Identify which cell holds the provided text, then report its [X, Y] central coordinate. 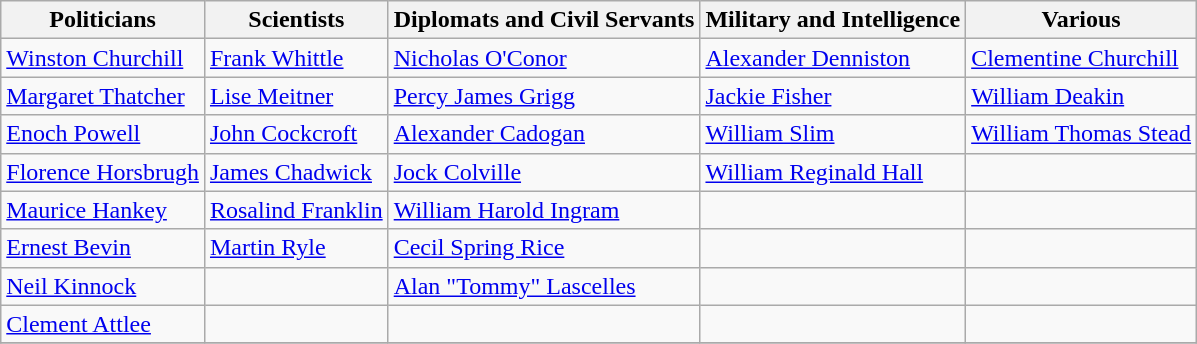
Percy James Grigg [544, 96]
William Deakin [1082, 96]
William Thomas Stead [1082, 134]
Clementine Churchill [1082, 58]
Cecil Spring Rice [544, 248]
Jock Colville [544, 172]
Maurice Hankey [103, 210]
William Reginald Hall [833, 172]
Frank Whittle [296, 58]
Florence Horsbrugh [103, 172]
Enoch Powell [103, 134]
Nicholas O'Conor [544, 58]
Scientists [296, 20]
Alan "Tommy" Lascelles [544, 286]
Martin Ryle [296, 248]
William Harold Ingram [544, 210]
Rosalind Franklin [296, 210]
James Chadwick [296, 172]
Diplomats and Civil Servants [544, 20]
Politicians [103, 20]
Margaret Thatcher [103, 96]
Various [1082, 20]
Alexander Denniston [833, 58]
Jackie Fisher [833, 96]
Alexander Cadogan [544, 134]
Lise Meitner [296, 96]
Military and Intelligence [833, 20]
Neil Kinnock [103, 286]
Ernest Bevin [103, 248]
Clement Attlee [103, 324]
John Cockcroft [296, 134]
Winston Churchill [103, 58]
William Slim [833, 134]
